Determine the (x, y) coordinate at the center of the cell enclosing the given text.  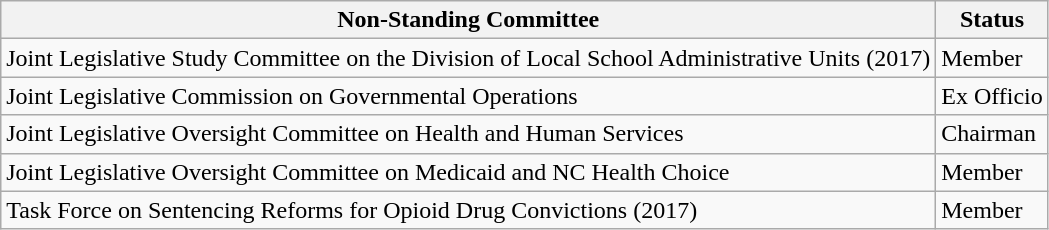
Joint Legislative Commission on Governmental Operations (468, 96)
Ex Officio (992, 96)
Chairman (992, 134)
Status (992, 20)
Task Force on Sentencing Reforms for Opioid Drug Convictions (2017) (468, 210)
Non-Standing Committee (468, 20)
Joint Legislative Oversight Committee on Medicaid and NC Health Choice (468, 172)
Joint Legislative Study Committee on the Division of Local School Administrative Units (2017) (468, 58)
Joint Legislative Oversight Committee on Health and Human Services (468, 134)
